Pinpoint the cell where the given text exists, returning its [X, Y] midpoint coordinate. 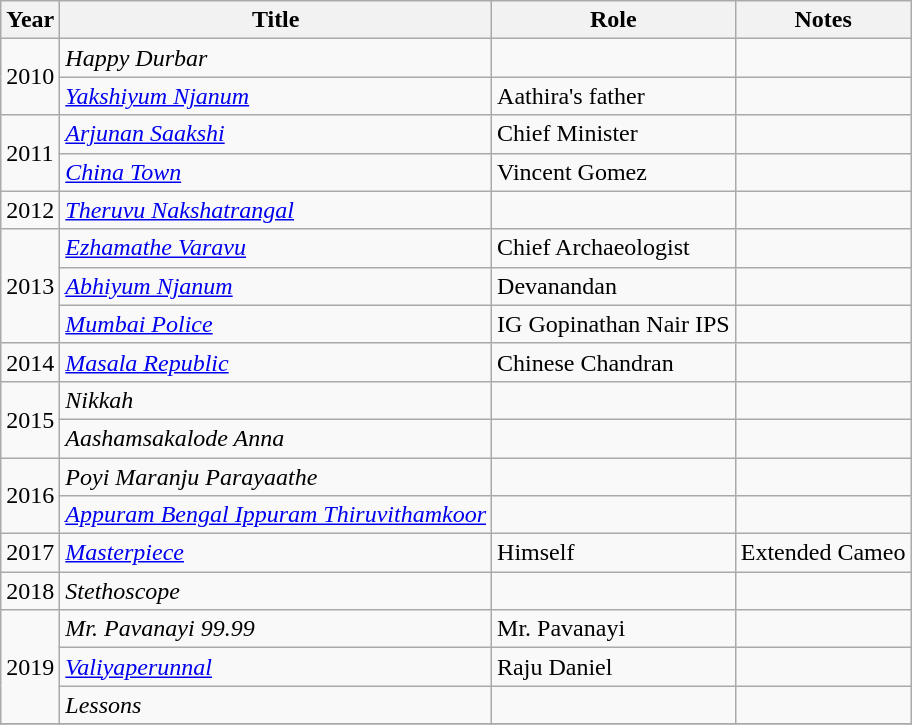
Mr. Pavanayi 99.99 [276, 629]
Vincent Gomez [614, 172]
2010 [30, 77]
Devanandan [614, 286]
2012 [30, 210]
2015 [30, 419]
Arjunan Saakshi [276, 134]
IG Gopinathan Nair IPS [614, 324]
Lessons [276, 705]
Title [276, 20]
Chief Minister [614, 134]
Mr. Pavanayi [614, 629]
2011 [30, 153]
Masala Republic [276, 362]
2016 [30, 496]
2013 [30, 286]
2019 [30, 667]
Raju Daniel [614, 667]
Theruvu Nakshatrangal [276, 210]
Notes [823, 20]
Chinese Chandran [614, 362]
Nikkah [276, 400]
Happy Durbar [276, 58]
Valiyaperunnal [276, 667]
Extended Cameo [823, 553]
Chief Archaeologist [614, 248]
Abhiyum Njanum [276, 286]
Himself [614, 553]
Stethoscope [276, 591]
Aashamsakalode Anna [276, 438]
2018 [30, 591]
Aathira's father [614, 96]
Year [30, 20]
Role [614, 20]
Appuram Bengal Ippuram Thiruvithamkoor [276, 515]
Yakshiyum Njanum [276, 96]
China Town [276, 172]
Masterpiece [276, 553]
2014 [30, 362]
Mumbai Police [276, 324]
Poyi Maranju Parayaathe [276, 477]
Ezhamathe Varavu [276, 248]
2017 [30, 553]
